Output the (X, Y) coordinate of the center of the cell containing the given text.  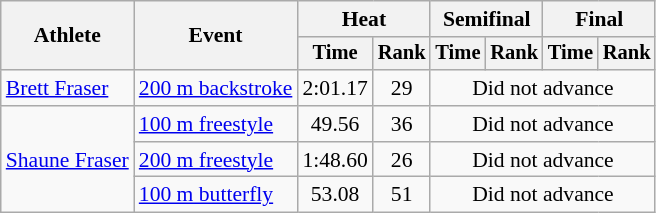
1:48.60 (334, 160)
200 m freestyle (216, 160)
Shaune Fraser (68, 160)
Final (599, 19)
Semifinal (486, 19)
200 m backstroke (216, 88)
100 m butterfly (216, 195)
51 (402, 195)
Athlete (68, 36)
49.56 (334, 124)
53.08 (334, 195)
26 (402, 160)
2:01.17 (334, 88)
Brett Fraser (68, 88)
36 (402, 124)
29 (402, 88)
Heat (364, 19)
100 m freestyle (216, 124)
Event (216, 36)
